For the text-containing cell, return its midpoint in [X, Y] coordinate format. 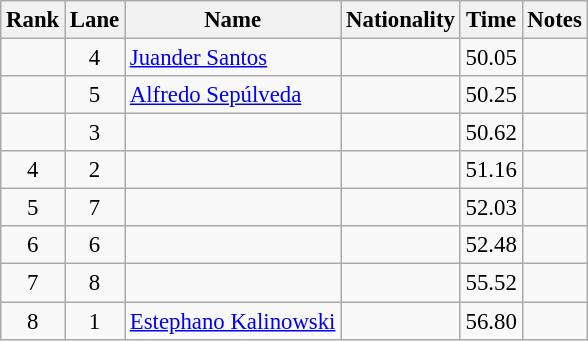
50.05 [491, 58]
Lane [95, 20]
50.62 [491, 133]
Time [491, 20]
Notes [554, 20]
1 [95, 321]
2 [95, 170]
Estephano Kalinowski [233, 321]
52.03 [491, 208]
Nationality [400, 20]
3 [95, 133]
50.25 [491, 95]
56.80 [491, 321]
Rank [33, 20]
52.48 [491, 245]
Alfredo Sepúlveda [233, 95]
Name [233, 20]
55.52 [491, 283]
51.16 [491, 170]
Juander Santos [233, 58]
